Output the (X, Y) coordinate of the center of the cell containing the given text.  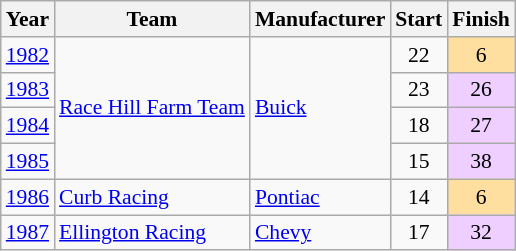
Chevy (320, 233)
27 (481, 126)
Ellington Racing (152, 233)
Start (418, 19)
32 (481, 233)
1982 (28, 55)
1983 (28, 90)
26 (481, 90)
38 (481, 162)
Team (152, 19)
22 (418, 55)
Race Hill Farm Team (152, 108)
Pontiac (320, 197)
1986 (28, 197)
18 (418, 126)
15 (418, 162)
14 (418, 197)
23 (418, 90)
1987 (28, 233)
Finish (481, 19)
Buick (320, 108)
Year (28, 19)
Curb Racing (152, 197)
1985 (28, 162)
1984 (28, 126)
Manufacturer (320, 19)
17 (418, 233)
